Return the (X, Y) coordinate for the center point of the cell that contains the specified text.  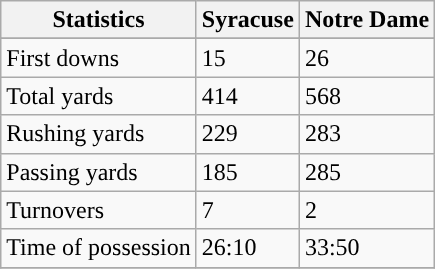
Time of possession (99, 248)
15 (248, 58)
283 (366, 134)
Rushing yards (99, 134)
185 (248, 172)
568 (366, 96)
285 (366, 172)
26:10 (248, 248)
229 (248, 134)
26 (366, 58)
2 (366, 210)
Passing yards (99, 172)
7 (248, 210)
First downs (99, 58)
33:50 (366, 248)
Notre Dame (366, 20)
Syracuse (248, 20)
Turnovers (99, 210)
414 (248, 96)
Total yards (99, 96)
Statistics (99, 20)
